Return (x, y) of the center of cell containing provided text 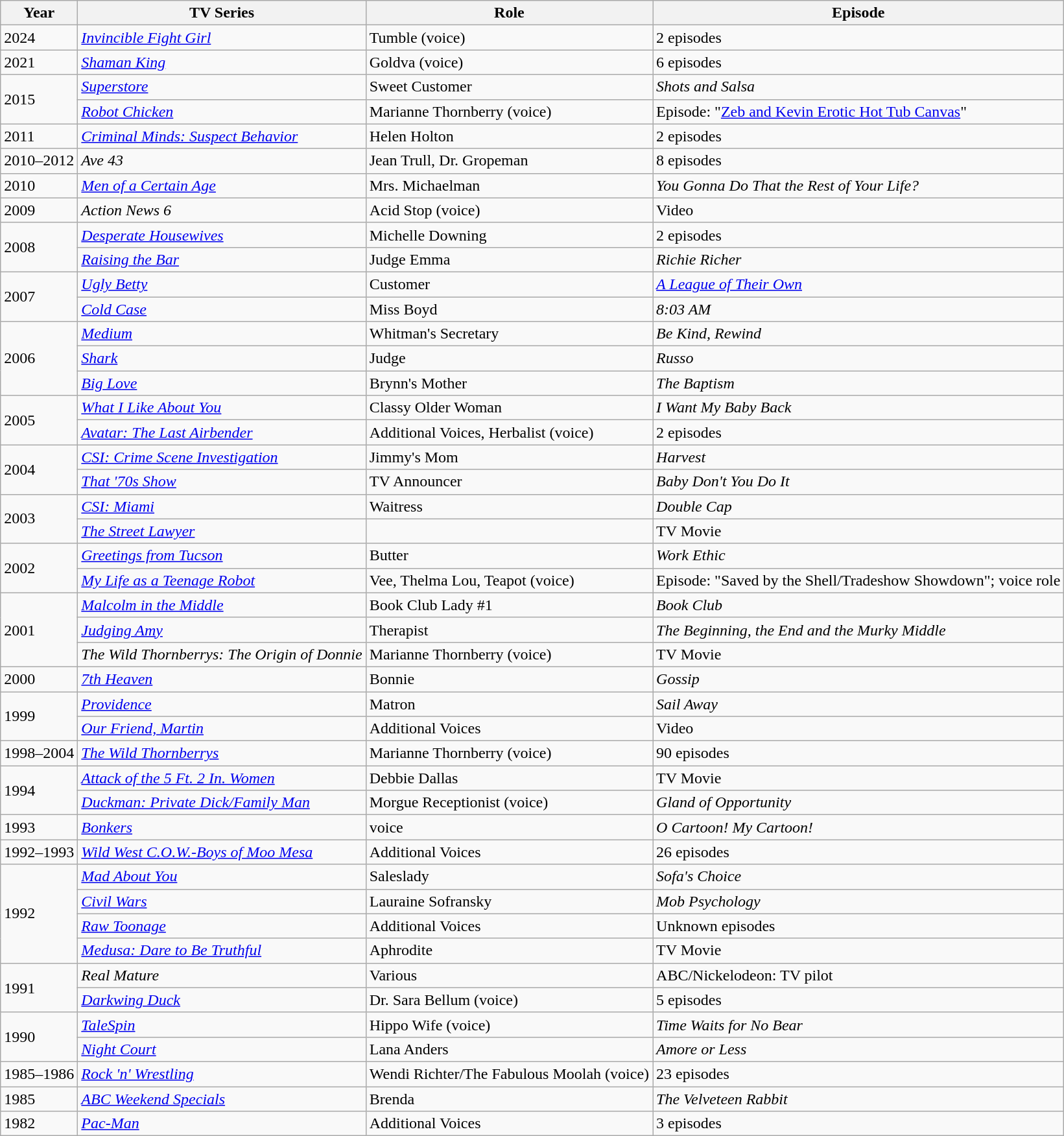
Sofa's Choice (858, 877)
The Wild Thornberrys: The Origin of Donnie (222, 654)
1985–1986 (39, 1074)
Aphrodite (509, 951)
Robot Chicken (222, 112)
Book Club (858, 605)
Classy Older Woman (509, 408)
Cold Case (222, 309)
Judge Emma (509, 259)
Debbie Dallas (509, 778)
Providence (222, 704)
Jean Trull, Dr. Gropeman (509, 161)
Medium (222, 334)
Dr. Sara Bellum (voice) (509, 1000)
Brynn's Mother (509, 383)
Richie Richer (858, 259)
Book Club Lady #1 (509, 605)
Harvest (858, 457)
ABC/Nickelodeon: TV pilot (858, 975)
Rock 'n' Wrestling (222, 1074)
Acid Stop (voice) (509, 210)
3 episodes (858, 1124)
2006 (39, 359)
O Cartoon! My Cartoon! (858, 827)
Double Cap (858, 506)
8:03 AM (858, 309)
Wild West C.O.W.-Boys of Moo Mesa (222, 852)
2000 (39, 679)
Shots and Salsa (858, 87)
2024 (39, 38)
Vee, Thelma Lou, Teapot (voice) (509, 580)
Waitress (509, 506)
Pac-Man (222, 1124)
2011 (39, 136)
Malcolm in the Middle (222, 605)
Episode (858, 13)
Jimmy's Mom (509, 457)
1992–1993 (39, 852)
1985 (39, 1099)
1998–2004 (39, 753)
Mad About You (222, 877)
7th Heaven (222, 679)
Shaman King (222, 62)
Tumble (voice) (509, 38)
Matron (509, 704)
Unknown episodes (858, 926)
Civil Wars (222, 901)
Shark (222, 359)
That '70s Show (222, 482)
Various (509, 975)
26 episodes (858, 852)
2007 (39, 296)
5 episodes (858, 1000)
Medusa: Dare to Be Truthful (222, 951)
Darkwing Duck (222, 1000)
2003 (39, 519)
Additional Voices, Herbalist (voice) (509, 432)
Baby Don't You Do It (858, 482)
Role (509, 13)
Saleslady (509, 877)
Helen Holton (509, 136)
Gossip (858, 679)
Invincible Fight Girl (222, 38)
2015 (39, 99)
Bonkers (222, 827)
Whitman's Secretary (509, 334)
Lauraine Sofransky (509, 901)
The Wild Thornberrys (222, 753)
Time Waits for No Bear (858, 1024)
Judge (509, 359)
Brenda (509, 1099)
A League of Their Own (858, 284)
Raw Toonage (222, 926)
Criminal Minds: Suspect Behavior (222, 136)
Be Kind, Rewind (858, 334)
23 episodes (858, 1074)
Action News 6 (222, 210)
Sweet Customer (509, 87)
Amore or Less (858, 1049)
2001 (39, 630)
1994 (39, 790)
Our Friend, Martin (222, 729)
6 episodes (858, 62)
My Life as a Teenage Robot (222, 580)
Big Love (222, 383)
Judging Amy (222, 630)
Episode: "Zeb and Kevin Erotic Hot Tub Canvas" (858, 112)
Mob Psychology (858, 901)
Ave 43 (222, 161)
Episode: "Saved by the Shell/Tradeshow Showdown"; voice role (858, 580)
1993 (39, 827)
Men of a Certain Age (222, 185)
I Want My Baby Back (858, 408)
TaleSpin (222, 1024)
Sail Away (858, 704)
Raising the Bar (222, 259)
Greetings from Tucson (222, 556)
What I Like About You (222, 408)
Butter (509, 556)
You Gonna Do That the Rest of Your Life? (858, 185)
Gland of Opportunity (858, 803)
2002 (39, 568)
Morgue Receptionist (voice) (509, 803)
The Beginning, the End and the Murky Middle (858, 630)
Russo (858, 359)
Avatar: The Last Airbender (222, 432)
Ugly Betty (222, 284)
Goldva (voice) (509, 62)
Work Ethic (858, 556)
2008 (39, 247)
2021 (39, 62)
Superstore (222, 87)
Night Court (222, 1049)
Desperate Housewives (222, 235)
The Velveteen Rabbit (858, 1099)
Duckman: Private Dick/Family Man (222, 803)
2010–2012 (39, 161)
90 episodes (858, 753)
2010 (39, 185)
2005 (39, 420)
8 episodes (858, 161)
1999 (39, 716)
1991 (39, 988)
1992 (39, 914)
voice (509, 827)
Therapist (509, 630)
2004 (39, 469)
Real Mature (222, 975)
TV Announcer (509, 482)
Year (39, 13)
2009 (39, 210)
Attack of the 5 Ft. 2 In. Women (222, 778)
1982 (39, 1124)
Customer (509, 284)
Lana Anders (509, 1049)
TV Series (222, 13)
Bonnie (509, 679)
Michelle Downing (509, 235)
CSI: Crime Scene Investigation (222, 457)
Mrs. Michaelman (509, 185)
ABC Weekend Specials (222, 1099)
The Street Lawyer (222, 531)
Hippo Wife (voice) (509, 1024)
The Baptism (858, 383)
Miss Boyd (509, 309)
CSI: Miami (222, 506)
1990 (39, 1037)
Wendi Richter/The Fabulous Moolah (voice) (509, 1074)
